Search for the cell housing the specified text and yield its (X, Y) center coordinate. 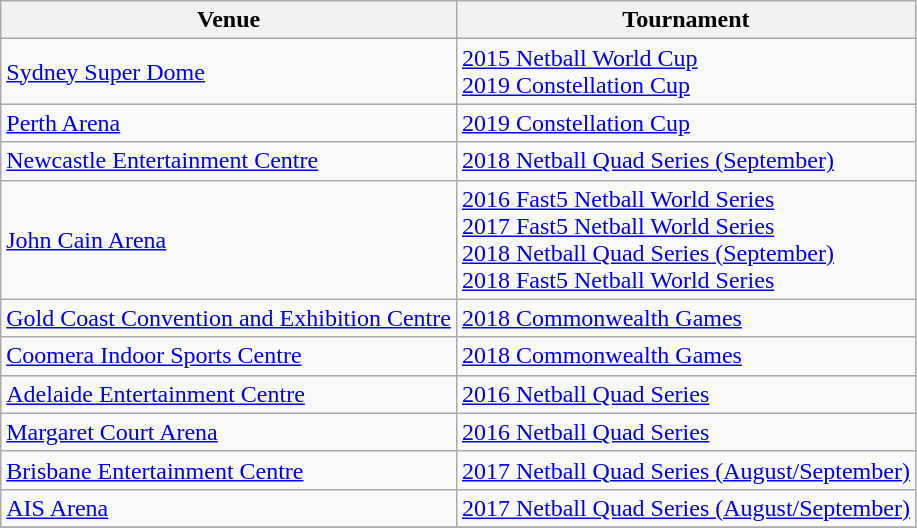
Gold Coast Convention and Exhibition Centre (229, 318)
Brisbane Entertainment Centre (229, 470)
2018 Netball Quad Series (September) (686, 161)
Perth Arena (229, 123)
Sydney Super Dome (229, 72)
AIS Arena (229, 508)
2019 Constellation Cup (686, 123)
Coomera Indoor Sports Centre (229, 356)
Newcastle Entertainment Centre (229, 161)
Adelaide Entertainment Centre (229, 394)
2015 Netball World Cup2019 Constellation Cup (686, 72)
Venue (229, 20)
2016 Fast5 Netball World Series2017 Fast5 Netball World Series2018 Netball Quad Series (September)2018 Fast5 Netball World Series (686, 240)
John Cain Arena (229, 240)
Margaret Court Arena (229, 432)
Tournament (686, 20)
